Scan for the cell matching the given text and deliver its (x, y) coordinate at center. 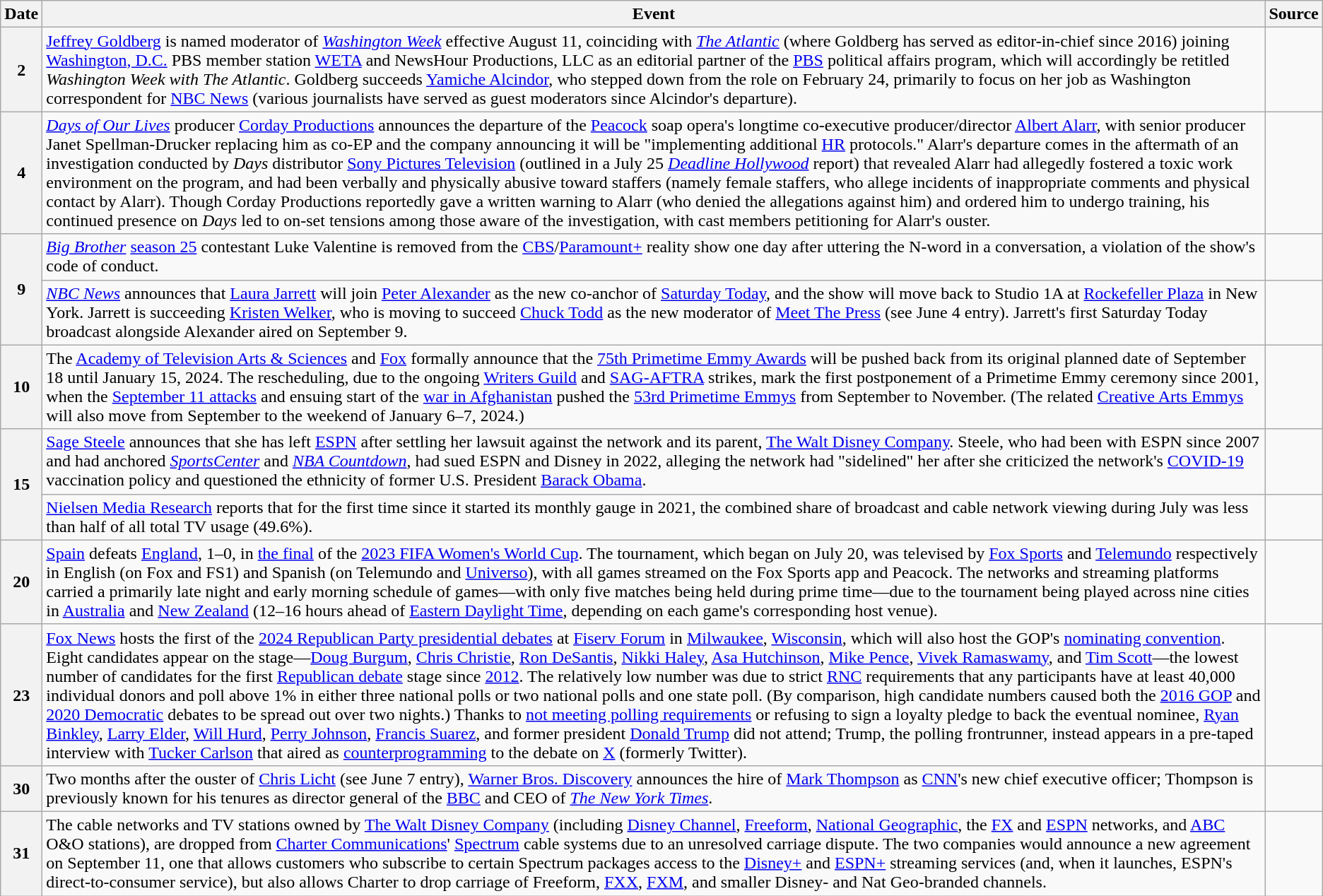
10 (21, 387)
15 (21, 485)
4 (21, 172)
23 (21, 695)
20 (21, 582)
Source (1293, 14)
30 (21, 789)
9 (21, 290)
Event (654, 14)
Date (21, 14)
2 (21, 69)
31 (21, 854)
